Extract the (x, y) coordinate from the center of the cell holding the provided text.  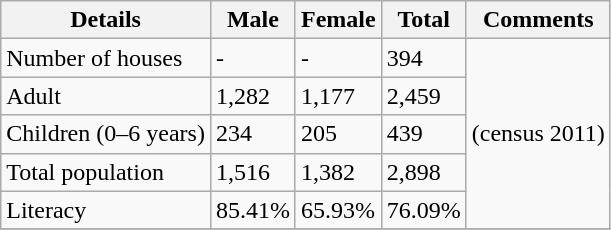
Number of houses (106, 58)
1,282 (252, 96)
(census 2011) (538, 134)
394 (424, 58)
1,516 (252, 172)
1,382 (338, 172)
Comments (538, 20)
Children (0–6 years) (106, 134)
Literacy (106, 210)
Male (252, 20)
Female (338, 20)
65.93% (338, 210)
Total (424, 20)
Adult (106, 96)
205 (338, 134)
Total population (106, 172)
234 (252, 134)
Details (106, 20)
1,177 (338, 96)
76.09% (424, 210)
85.41% (252, 210)
439 (424, 134)
2,898 (424, 172)
2,459 (424, 96)
